From the cell containing the given text, extract its center point as (X, Y) coordinate. 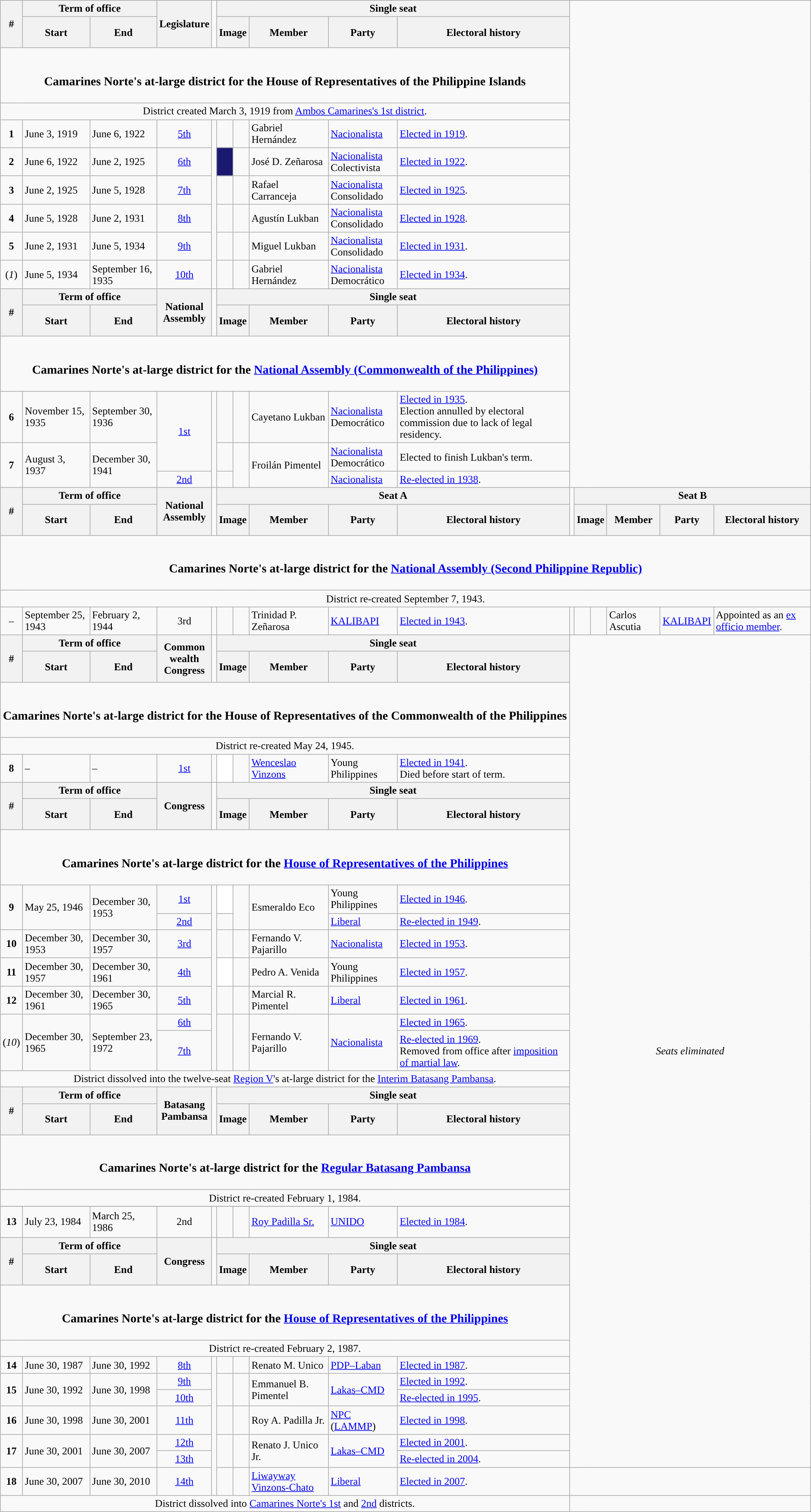
November 15, 1935 (56, 417)
May 25, 1946 (56, 908)
March 25, 1986 (123, 1222)
Camarines Norte's at-large district for the House of Representatives of the Commonwealth of the Philippines (285, 710)
14 (11, 1365)
Emmanuel B. Pimentel (289, 1389)
Elected in 1998. (483, 1420)
Re-elected in 1938. (483, 479)
Agustín Lukban (289, 218)
Trinidad P. Zeñarosa (289, 621)
NPC (LAMMP) (363, 1420)
September 16, 1935 (123, 275)
Elected in 1992. (483, 1381)
6 (11, 417)
Elected in 2001. (483, 1442)
District re-created September 7, 1943. (405, 598)
Wenceslao Vinzons (289, 768)
February 2, 1944 (123, 621)
7 (11, 465)
District re-created February 1, 1984. (285, 1198)
3 (11, 190)
Elected in 1935.Election annulled by electoral commission due to lack of legal residency. (483, 417)
Liwayway Vinzons-Chato (289, 1482)
Elected in 1922. (483, 162)
Renato M. Unico (289, 1365)
9 (11, 908)
Elected in 1928. (483, 218)
Re-elected in 1995. (483, 1398)
4 (11, 218)
September 23, 1972 (123, 1042)
NacionalistaColectivista (363, 162)
Camarines Norte's at-large district for the House of Representatives of the Philippine Islands (285, 75)
11 (11, 972)
Elected in 2007. (483, 1482)
18 (11, 1482)
13th (185, 1459)
Elected in 1965. (483, 1022)
Elected in 1941.Died before start of term. (483, 768)
June 3, 1919 (56, 133)
Seats eliminated (691, 1051)
August 3, 1937 (56, 465)
17 (11, 1451)
BatasangPambansa (185, 1111)
(10) (11, 1042)
Seat A (393, 496)
16 (11, 1420)
CommonwealthCongress (185, 659)
June 30, 2010 (123, 1482)
Miguel Lukban (289, 246)
District dissolved into Camarines Norte's 1st and 2nd districts. (285, 1504)
December 30, 1941 (123, 465)
UNIDO (363, 1222)
June 30, 1987 (56, 1365)
Elected in 1934. (483, 275)
11th (185, 1420)
10 (11, 944)
2 (11, 162)
Elected in 1946. (483, 899)
Camarines Norte's at-large district for the Regular Batasang Pambansa (285, 1162)
Legislature (185, 24)
(1) (11, 275)
Seat B (693, 496)
Froilán Pimentel (289, 465)
12th (185, 1442)
Elected to finish Lukban's term. (483, 457)
14th (185, 1482)
5 (11, 246)
Elected in 1987. (483, 1365)
Elected in 1943. (483, 621)
Elected in 1957. (483, 972)
PDP–Laban (363, 1365)
Carlos Ascutia (633, 621)
Roy A. Padilla Jr. (289, 1420)
4th (185, 972)
José D. Zeñarosa (289, 162)
District re-created February 2, 1987. (285, 1348)
July 23, 1984 (56, 1222)
District created March 3, 1919 from Ambos Camarines's 1st district. (285, 111)
1 (11, 133)
Re-elected in 1969.Removed from office after imposition of martial law. (483, 1050)
Appointed as an ex officio member. (762, 621)
District re-created May 24, 1945. (285, 746)
Re-elected in 1949. (483, 921)
Camarines Norte's at-large district for the National Assembly (Commonwealth of the Philippines) (285, 364)
Elected in 1931. (483, 246)
13 (11, 1222)
District dissolved into the twelve-seat Region V's at-large district for the Interim Batasang Pambansa. (285, 1079)
Elected in 1953. (483, 944)
Elected in 1925. (483, 190)
Elected in 1919. (483, 133)
Pedro A. Venida (289, 972)
September 30, 1936 (123, 417)
Rafael Carranceja (289, 190)
September 25, 1943 (56, 621)
Re-elected in 2004. (483, 1459)
15 (11, 1389)
Elected in 1984. (483, 1222)
Marcial R. Pimentel (289, 1000)
Elected in 1961. (483, 1000)
12 (11, 1000)
Renato J. Unico Jr. (289, 1451)
Roy Padilla Sr. (289, 1222)
8 (11, 768)
Esmeraldo Eco (289, 908)
Camarines Norte's at-large district for the National Assembly (Second Philippine Republic) (405, 563)
Cayetano Lukban (289, 417)
